Capture the cell that displays the provided text and extract its [X, Y] central coordinate. 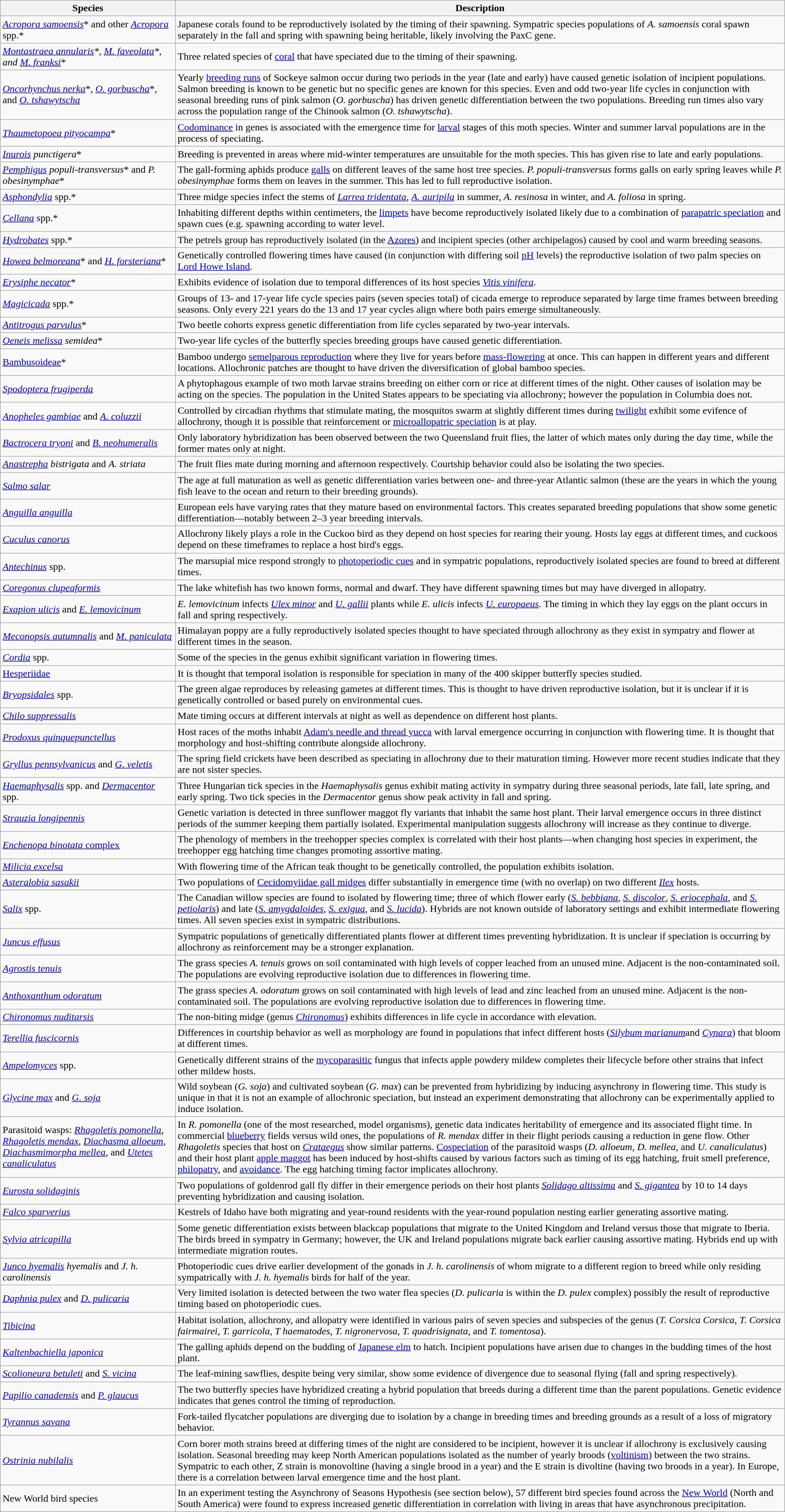
Oncorhynchus nerka*, O. gorbuscha*, and O. tshawytscha [88, 94]
Exhibits evidence of isolation due to temporal differences of its host species Vitis vinifera. [480, 282]
Anguilla anguilla [88, 513]
It is thought that temporal isolation is responsible for speciation in many of the 400 skipper butterfly species studied. [480, 673]
Some of the species in the genus exhibit significant variation in flowering times. [480, 657]
Terellia fuscicornis [88, 1038]
Inurois punctigera* [88, 154]
Three midge species infect the stems of Larrea tridentata, A. auripila in summer, A. resinosa in winter, and A. foliosa in spring. [480, 197]
Howea belmoreana* and H. forsteriana* [88, 261]
Hydrobates spp.* [88, 239]
Oeneis melissa semidea* [88, 341]
Antitrogus parvulus* [88, 325]
Spodoptera frugiperda [88, 389]
Asteralobia sasakii [88, 882]
Anastrepha bistrigata and A. striata [88, 464]
Anopheles gambiae and A. coluzzii [88, 416]
The leaf-mining sawflies, despite being very similar, show some evidence of divergence due to seasonal flying (fall and spring respectively). [480, 1374]
Magicicada spp.* [88, 303]
Juncus effusus [88, 942]
Anthoxanthum odoratum [88, 996]
Gryllus pennsylvanicus and G. veletis [88, 764]
Salmo salar [88, 485]
Junco hyemalis hyemalis and J. h. carolinensis [88, 1271]
Scolioneura betuleti and S. vicina [88, 1374]
Prodoxus quinquepunctellus [88, 737]
Cordia spp. [88, 657]
Chilo suppressalis [88, 716]
Kestrels of Idaho have both migrating and year-round residents with the year-round population nesting earlier generating assortive mating. [480, 1212]
Salix spp. [88, 909]
Coregonus clupeaformis [88, 588]
Ostrinia nubilalis [88, 1460]
Falco sparverius [88, 1212]
Kaltenbachiella japonica [88, 1353]
The fruit flies mate during morning and afternoon respectively. Courtship behavior could also be isolating the two species. [480, 464]
Acropora samoensis* and other Acropora spp.* [88, 30]
Tibicina [88, 1325]
Sylvia atricapilla [88, 1239]
New World bird species [88, 1498]
Montastraea annularis*, M. faveolata*, and M. franksi* [88, 56]
Description [480, 8]
Strauzia longipennis [88, 818]
Two-year life cycles of the butterfly species breeding groups have caused genetic differentiation. [480, 341]
Exapion ulicis and E. lemovicinum [88, 609]
Cuculus canorus [88, 539]
Meconopsis autumnalis and M. paniculata [88, 636]
Mate timing occurs at different intervals at night as well as dependence on different host plants. [480, 716]
Haemaphysalis spp. and Dermacentor spp. [88, 791]
Milicia excelsa [88, 866]
Species [88, 8]
With flowering time of the African teak thought to be genetically controlled, the population exhibits isolation. [480, 866]
The non-biting midge (genus Chironomus) exhibits differences in life cycle in accordance with elevation. [480, 1017]
Two populations of Cecidomyiidae gall midges differ substantially in emergence time (with no overlap) on two different Ilex hosts. [480, 882]
Hesperiidae [88, 673]
The petrels group has reproductively isolated (in the Azores) and incipient species (other archipelagos) caused by cool and warm breeding seasons. [480, 239]
Agrostis tenuis [88, 968]
Thaumetopoea pityocampa* [88, 133]
Papilio canadensis and P. glaucus [88, 1395]
Breeding is prevented in areas where mid-winter temperatures are unsuitable for the moth species. This has given rise to late and early populations. [480, 154]
Parasitoid wasps: Rhagoletis pomonella, Rhagoletis mendax, Diachasma alloeum, Diachasmimorpha mellea, and Utetes canaliculatus [88, 1147]
Ampelomyces spp. [88, 1065]
Three related species of coral that have speciated due to the timing of their spawning. [480, 56]
Cellana spp.* [88, 218]
Chironomus nuditarsis [88, 1017]
Pemphigus populi-transversus* and P. obesinymphae* [88, 176]
Bryopsidales spp. [88, 695]
The lake whitefish has two known forms, normal and dwarf. They have different spawning times but may have diverged in allopatry. [480, 588]
Daphnia pulex and D. pulicaria [88, 1299]
Bambusoideae* [88, 362]
Asphondylia spp.* [88, 197]
Erysiphe necator* [88, 282]
Two beetle cohorts express genetic differentiation from life cycles separated by two-year intervals. [480, 325]
Bactrocera tryoni and B. neohumeralis [88, 443]
Enchenopa binotata complex [88, 845]
Glycine max and G. soja [88, 1098]
Tyrannus savana [88, 1422]
Antechinus spp. [88, 567]
Eurosta solidaginis [88, 1191]
